Locate the cell with the specified text and output its (x, y) center coordinate. 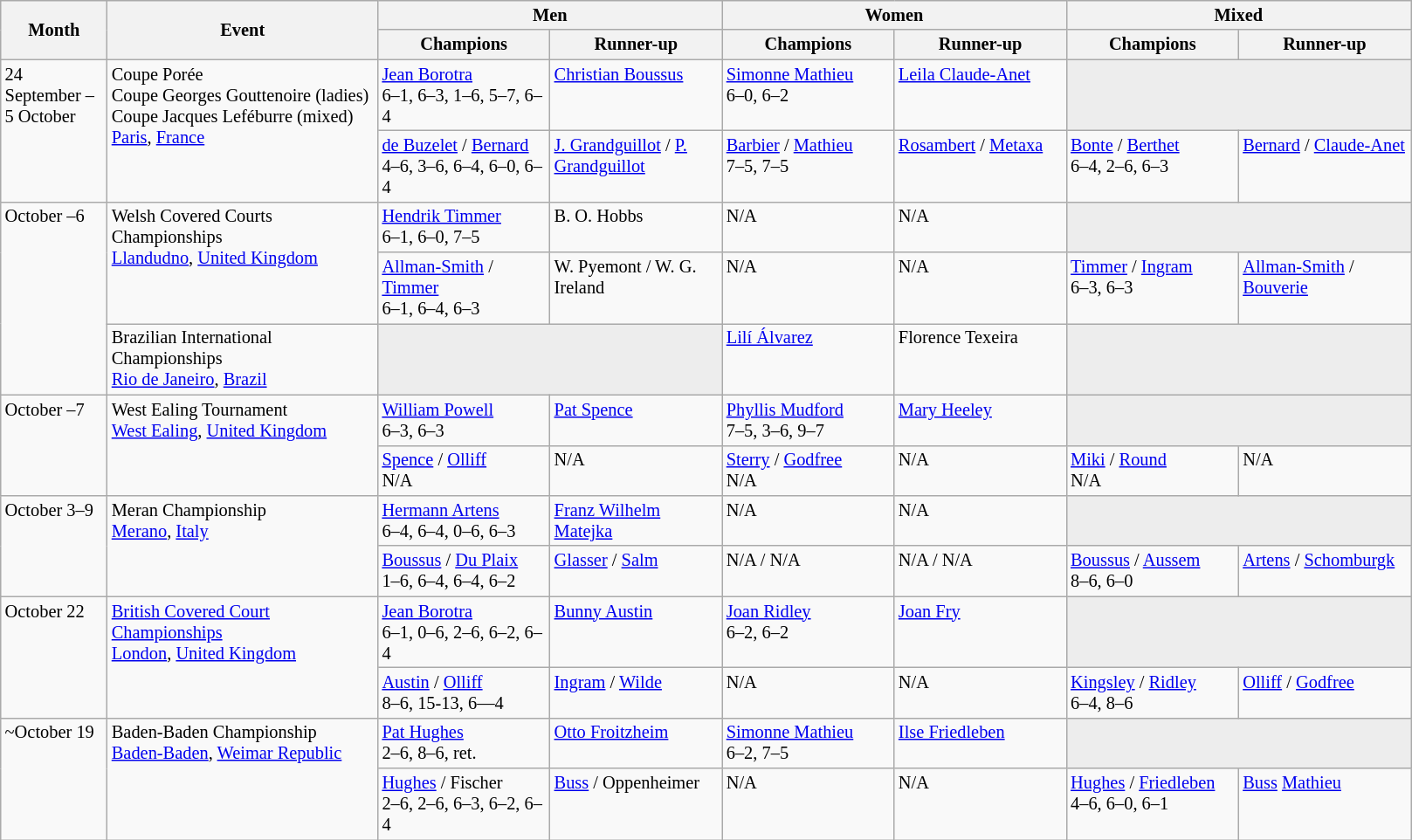
J. Grandguillot / P. Grandguillot (636, 166)
Sterry / GodfreeN/A (809, 471)
Boussus / Du Plaix1–6, 6–4, 6–4, 6–2 (465, 571)
Bonte / Berthet6–4, 2–6, 6–3 (1153, 166)
October –6 (54, 299)
Men (550, 15)
Simonne Mathieu6–0, 6–2 (809, 95)
Rosambert / Metaxa (980, 166)
Franz Wilhelm Matejka (636, 520)
Welsh Covered Courts ChampionshipsLlandudno, United Kingdom (243, 262)
W. Pyemont / W. G. Ireland (636, 288)
Meran ChampionshipMerano, Italy (243, 545)
October 3–9 (54, 545)
Buss Mathieu (1324, 804)
Mixed (1238, 15)
Otto Froitzheim (636, 743)
British Covered Court ChampionshipsLondon, United Kingdom (243, 657)
~October 19 (54, 779)
Coupe PoréeCoupe Georges Gouttenoire (ladies)Coupe Jacques Leféburre (mixed)Paris, France (243, 131)
Olliff / Godfree (1324, 692)
Lilí Álvarez (809, 359)
Leila Claude-Anet (980, 95)
Allman-Smith / Timmer6–1, 6–4, 6–3 (465, 288)
Hermann Artens6–4, 6–4, 0–6, 6–3 (465, 520)
B. O. Hobbs (636, 227)
West Ealing TournamentWest Ealing, United Kingdom (243, 445)
24 September – 5 October (54, 131)
Glasser / Salm (636, 571)
Brazilian International ChampionshipsRio de Janeiro, Brazil (243, 359)
Spence / OlliffN/A (465, 471)
Event (243, 30)
Pat Hughes2–6, 8–6, ret. (465, 743)
Hughes / Fischer2–6, 2–6, 6–3, 6–2, 6–4 (465, 804)
Baden-Baden ChampionshipBaden-Baden, Weimar Republic (243, 779)
Austin / Olliff8–6, 15-13, 6—4 (465, 692)
Joan Fry (980, 632)
Christian Boussus (636, 95)
Hughes / Friedleben4–6, 6–0, 6–1 (1153, 804)
Artens / Schomburgk (1324, 571)
Miki / RoundN/A (1153, 471)
Phyllis Mudford7–5, 3–6, 9–7 (809, 420)
Barbier / Mathieu7–5, 7–5 (809, 166)
October –7 (54, 445)
de Buzelet / Bernard4–6, 3–6, 6–4, 6–0, 6–4 (465, 166)
Boussus / Aussem8–6, 6–0 (1153, 571)
Buss / Oppenheimer (636, 804)
Simonne Mathieu6–2, 7–5 (809, 743)
Mary Heeley (980, 420)
Kingsley / Ridley6–4, 8–6 (1153, 692)
Month (54, 30)
Joan Ridley6–2, 6–2 (809, 632)
Hendrik Timmer6–1, 6–0, 7–5 (465, 227)
Florence Texeira (980, 359)
Jean Borotra6–1, 0–6, 2–6, 6–2, 6–4 (465, 632)
Ilse Friedleben (980, 743)
William Powell6–3, 6–3 (465, 420)
Pat Spence (636, 420)
Ingram / Wilde (636, 692)
Bernard / Claude-Anet (1324, 166)
Jean Borotra6–1, 6–3, 1–6, 5–7, 6–4 (465, 95)
Women (894, 15)
Timmer / Ingram6–3, 6–3 (1153, 288)
Allman-Smith / Bouverie (1324, 288)
Bunny Austin (636, 632)
October 22 (54, 657)
